Return the [X, Y] coordinate for the center point of the cell that contains the specified text.  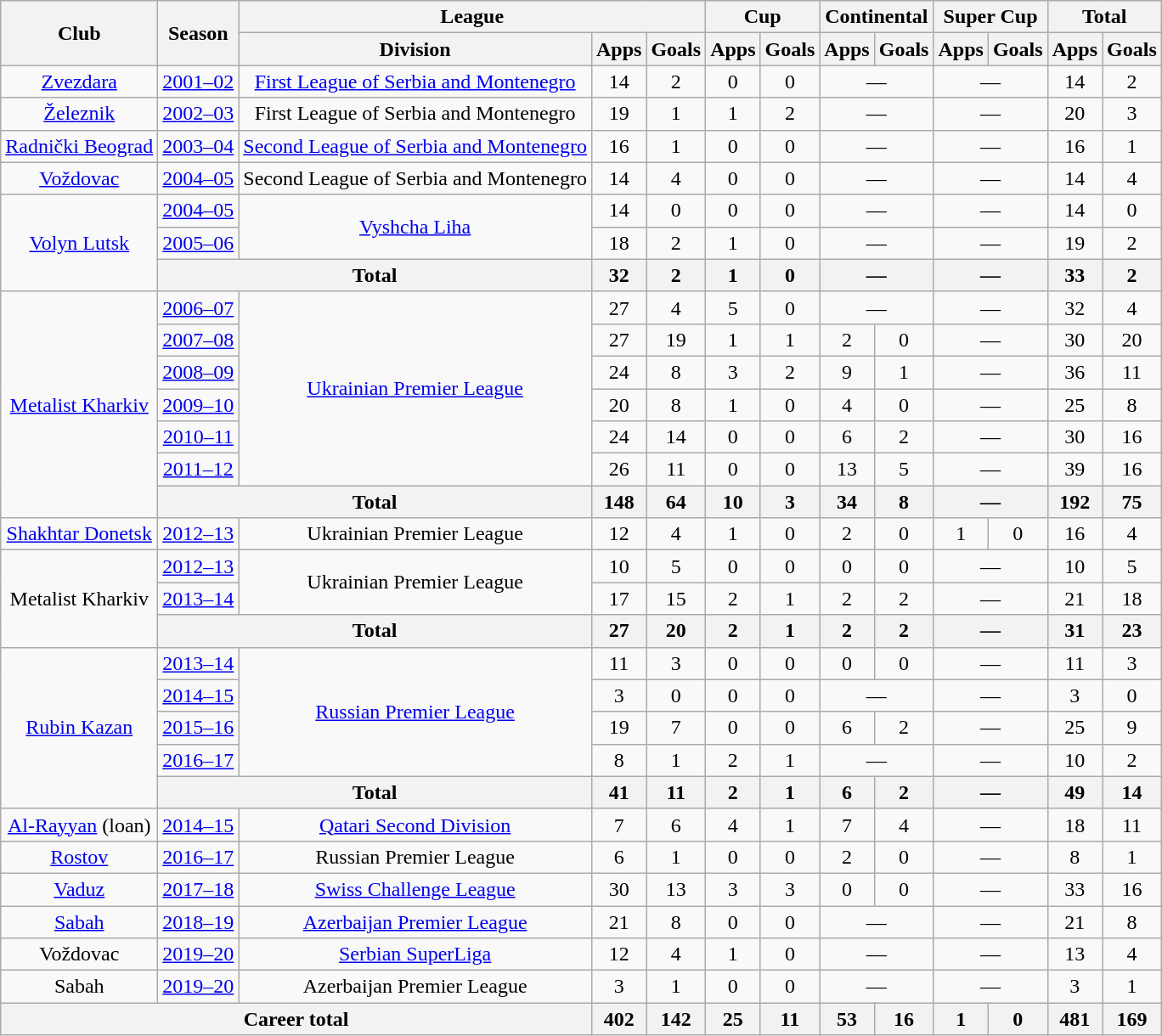
Season [199, 33]
2007–08 [199, 340]
2017–18 [199, 889]
Radnički Beograd [80, 146]
Career total [296, 1019]
75 [1132, 502]
402 [618, 1019]
Continental [877, 17]
2015–16 [199, 728]
Serbian SuperLiga [415, 954]
2005–06 [199, 243]
192 [1075, 502]
Volyn Lutsk [80, 243]
2001–02 [199, 82]
2006–07 [199, 307]
2002–03 [199, 114]
Shakhtar Donetsk [80, 534]
Cup [763, 17]
Club [80, 33]
53 [847, 1019]
2018–19 [199, 921]
2010–11 [199, 437]
Rostov [80, 857]
481 [1075, 1019]
Swiss Challenge League [415, 889]
Rubin Kazan [80, 728]
Železnik [80, 114]
League [472, 17]
Vyshcha Liha [415, 227]
2008–09 [199, 372]
49 [1075, 792]
142 [676, 1019]
Qatari Second Division [415, 825]
2009–10 [199, 405]
64 [676, 502]
23 [1132, 631]
Division [415, 49]
17 [618, 599]
31 [1075, 631]
34 [847, 502]
Super Cup [990, 17]
Al-Rayyan (loan) [80, 825]
2011–12 [199, 470]
26 [618, 470]
39 [1075, 470]
Vaduz [80, 889]
Zvezdara [80, 82]
36 [1075, 372]
169 [1132, 1019]
148 [618, 502]
41 [618, 792]
2003–04 [199, 146]
15 [676, 599]
